Determine the [x, y] coordinate at the center of the cell enclosing the given text.  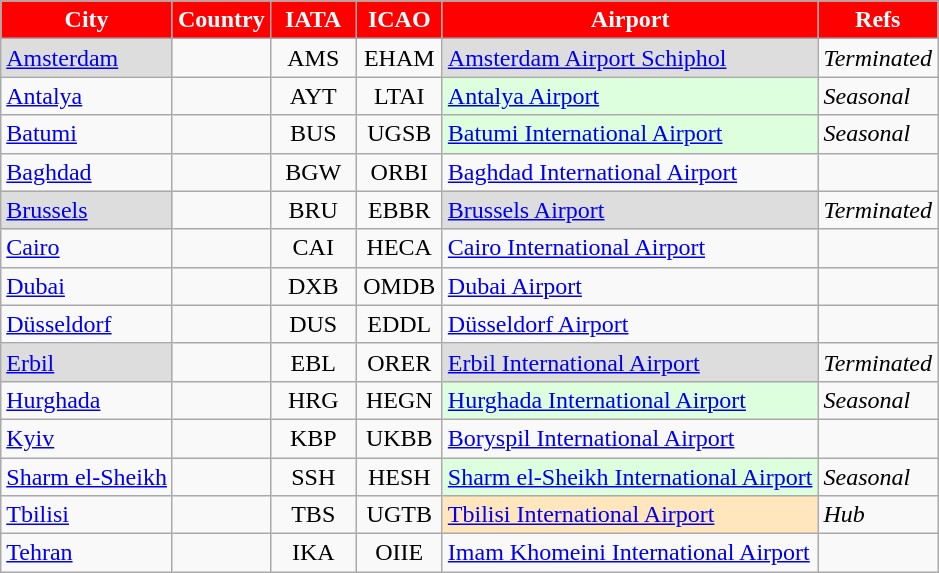
Sharm el-Sheikh International Airport [630, 477]
ICAO [399, 20]
Amsterdam Airport Schiphol [630, 58]
Brussels Airport [630, 210]
BRU [313, 210]
Tbilisi International Airport [630, 515]
Kyiv [87, 438]
Boryspil International Airport [630, 438]
Cairo [87, 248]
SSH [313, 477]
Antalya [87, 96]
HESH [399, 477]
OIIE [399, 553]
Amsterdam [87, 58]
Dubai Airport [630, 286]
Imam Khomeini International Airport [630, 553]
UGTB [399, 515]
BUS [313, 134]
Tehran [87, 553]
BGW [313, 172]
UKBB [399, 438]
Sharm el-Sheikh [87, 477]
HECA [399, 248]
Dubai [87, 286]
IKA [313, 553]
Batumi International Airport [630, 134]
LTAI [399, 96]
IATA [313, 20]
Cairo International Airport [630, 248]
TBS [313, 515]
Refs [878, 20]
HRG [313, 400]
Erbil International Airport [630, 362]
Antalya Airport [630, 96]
HEGN [399, 400]
Düsseldorf [87, 324]
Batumi [87, 134]
EBL [313, 362]
EBBR [399, 210]
Baghdad International Airport [630, 172]
Airport [630, 20]
ORER [399, 362]
AYT [313, 96]
CAI [313, 248]
ORBI [399, 172]
DUS [313, 324]
AMS [313, 58]
Hurghada International Airport [630, 400]
Hub [878, 515]
City [87, 20]
Country [221, 20]
KBP [313, 438]
UGSB [399, 134]
EDDL [399, 324]
Baghdad [87, 172]
Hurghada [87, 400]
OMDB [399, 286]
Düsseldorf Airport [630, 324]
Brussels [87, 210]
EHAM [399, 58]
Tbilisi [87, 515]
DXB [313, 286]
Erbil [87, 362]
